Determine the [x, y] coordinate at the center of the cell enclosing the given text.  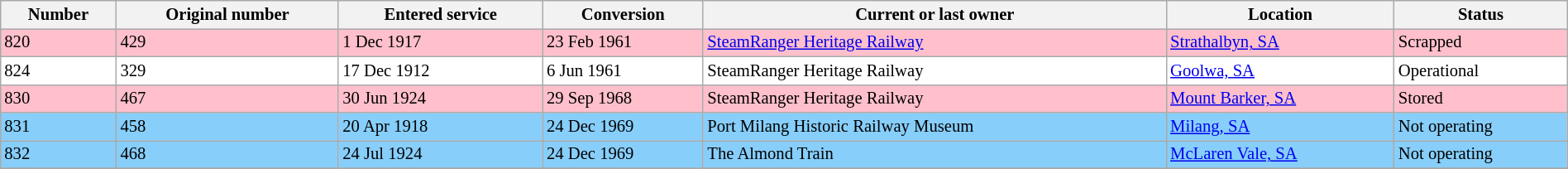
1 Dec 1917 [440, 42]
Stored [1480, 99]
6 Jun 1961 [623, 70]
Conversion [623, 14]
20 Apr 1918 [440, 127]
McLaren Vale, SA [1280, 154]
Status [1480, 14]
Goolwa, SA [1280, 70]
824 [58, 70]
Mount Barker, SA [1280, 99]
Entered service [440, 14]
458 [228, 127]
23 Feb 1961 [623, 42]
The Almond Train [935, 154]
Number [58, 14]
467 [228, 99]
Milang, SA [1280, 127]
832 [58, 154]
30 Jun 1924 [440, 99]
468 [228, 154]
24 Jul 1924 [440, 154]
Operational [1480, 70]
329 [228, 70]
Original number [228, 14]
429 [228, 42]
Scrapped [1480, 42]
Port Milang Historic Railway Museum [935, 127]
831 [58, 127]
830 [58, 99]
29 Sep 1968 [623, 99]
Location [1280, 14]
Current or last owner [935, 14]
820 [58, 42]
Strathalbyn, SA [1280, 42]
17 Dec 1912 [440, 70]
